Extract the (X, Y) coordinate from the center of the cell holding the provided text.  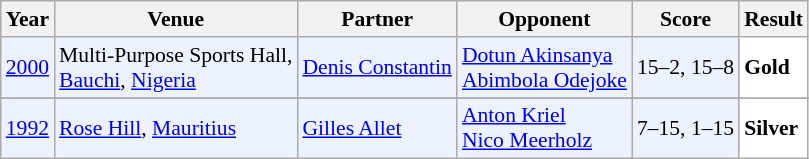
Result (774, 19)
Silver (774, 128)
2000 (28, 68)
Denis Constantin (376, 68)
Opponent (544, 19)
Dotun Akinsanya Abimbola Odejoke (544, 68)
Year (28, 19)
Gold (774, 68)
Rose Hill, Mauritius (176, 128)
Anton Kriel Nico Meerholz (544, 128)
Multi-Purpose Sports Hall,Bauchi, Nigeria (176, 68)
7–15, 1–15 (686, 128)
1992 (28, 128)
15–2, 15–8 (686, 68)
Score (686, 19)
Partner (376, 19)
Venue (176, 19)
Gilles Allet (376, 128)
